Extract the (x, y) coordinate from the center of the cell holding the provided text.  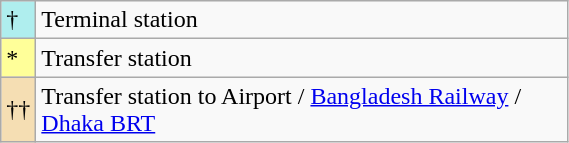
†† (18, 110)
Terminal station (302, 20)
† (18, 20)
Transfer station to Airport / Bangladesh Railway / Dhaka BRT (302, 110)
* (18, 58)
Transfer station (302, 58)
